Return the [x, y] coordinate for the center point of the cell that contains the specified text.  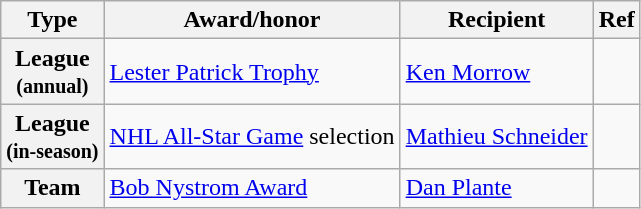
Dan Plante [496, 188]
Mathieu Schneider [496, 136]
Ken Morrow [496, 72]
League(in-season) [52, 136]
Team [52, 188]
Award/honor [252, 20]
League(annual) [52, 72]
Ref [616, 20]
Bob Nystrom Award [252, 188]
Type [52, 20]
Recipient [496, 20]
Lester Patrick Trophy [252, 72]
NHL All-Star Game selection [252, 136]
